Find where the given text appears and provide that cell's center as [X, Y] coordinate. 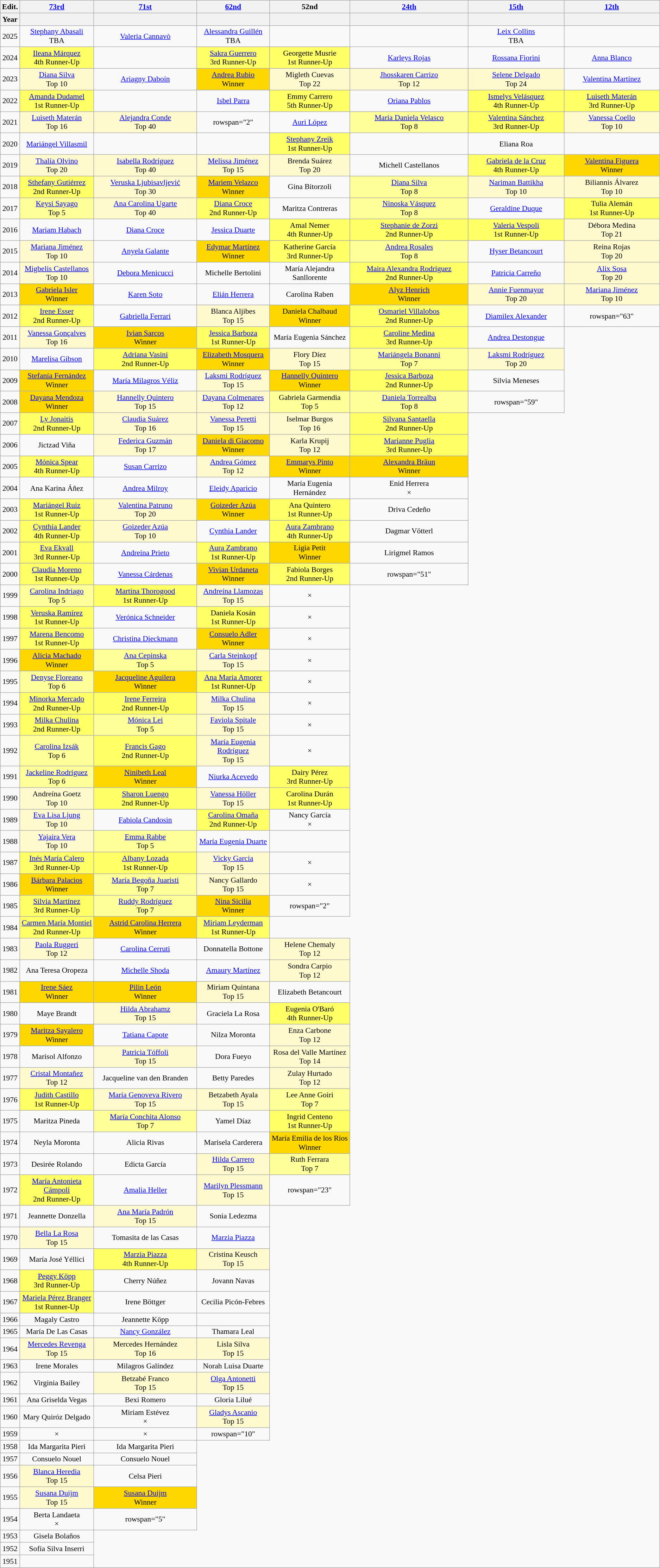
Andreína Prieto [145, 553]
Edymar MartínezWinner [233, 251]
1956 [10, 1476]
Irene Morales [57, 1366]
Mariángel Villasmil [57, 144]
Geraldine Duque [516, 208]
Milka Chulina2nd Runner-Up [57, 725]
Christina Dieckmann [145, 639]
Jessica Barboza1st Runner-Up [233, 337]
Ana CepinskaTop 5 [145, 660]
1976 [10, 1100]
Nilza Moronta [233, 1035]
Mariem VelazcoWinner [233, 187]
Graciela La Rosa [233, 1014]
1999 [10, 596]
Luiseth MateránTop 16 [57, 123]
Jhosskaren CarrizoTop 12 [409, 80]
Tatiana Capote [145, 1035]
Carla SteinkopfTop 15 [233, 660]
Marianne Puglia3rd Runner-Up [409, 445]
rowspan="59" [516, 402]
Amal Nemer4th Runner-Up [310, 230]
Cristina KeuschTop 15 [233, 1259]
María Begoña JuaristiTop 7 [145, 884]
2016 [10, 230]
1951 [10, 1561]
Nariman BattikhaTop 10 [516, 187]
Carolina Durán1st Runner-Up [310, 798]
Biliannis ÁlvarezTop 10 [612, 187]
Karleys Rojas [409, 58]
Verónica Schneider [145, 617]
Nancy González [145, 1332]
Andrea RubioWinner [233, 80]
24th [409, 7]
2004 [10, 488]
2008 [10, 402]
Yamel Díaz [233, 1121]
12th [612, 7]
María Eugenia RodríguezTop 15 [233, 751]
1986 [10, 884]
2005 [10, 467]
Cynthia Lander4th Runner-Up [57, 531]
1987 [10, 863]
Mercedes RevengaTop 15 [57, 1349]
1997 [10, 639]
1990 [10, 798]
Mary Quiróz Delgado [57, 1417]
Celsa Pieri [145, 1476]
Stephany AbasaliTBA [57, 36]
2019 [10, 165]
Keysi SayagoTop 5 [57, 208]
1995 [10, 682]
Alessandra GuillénTBA [233, 36]
Andrea Milroy [145, 488]
1959 [10, 1434]
Maritza SayaleroWinner [57, 1035]
Bárbara PalaciosWinner [57, 884]
Dagmar Vötterl [409, 531]
Valentina Martínez [612, 80]
2006 [10, 445]
Elizabeth Betancourt [310, 992]
Martina Thorogood1st Runner-Up [145, 596]
María Genoveva RiveroTop 15 [145, 1100]
Ana Carolina UgarteTop 40 [145, 208]
Amalia Heller [145, 1191]
Albany Lozada1st Runner-Up [145, 863]
Emmarys PintoWinner [310, 467]
Dayana ColmenaresTop 12 [233, 402]
Ly Jonaitis2nd Runner-Up [57, 424]
Andrea RosalesTop 8 [409, 251]
1966 [10, 1319]
Francis Gago2nd Runner-Up [145, 751]
Andreína LlamozasTop 15 [233, 596]
Vanessa HöllerTop 15 [233, 798]
Valentina FigueraWinner [612, 165]
2024 [10, 58]
Dayana MendozaWinner [57, 402]
Auri López [310, 123]
Lee Anne GoiriTop 7 [310, 1100]
Gladys AscanioTop 15 [233, 1417]
Vanessa Cárdenas [145, 575]
Gabriella Ferrari [145, 316]
Valentina PatrunoTop 20 [145, 510]
1969 [10, 1259]
Cynthia Lander [233, 531]
Irene Ferreira2nd Runner-Up [145, 703]
1989 [10, 820]
2025 [10, 36]
Diana Croce [145, 230]
Stephany Zreik1st Runner-Up [310, 144]
1981 [10, 992]
Alyz HenrichWinner [409, 294]
Dora Fueyo [233, 1057]
rowspan="23" [310, 1191]
Enza CarboneTop 12 [310, 1035]
Zulay HurtadoTop 12 [310, 1078]
Ana Teresa Oropeza [57, 970]
Susana DuijmWinner [145, 1498]
Betzabeth AyalaTop 15 [233, 1100]
Fabiola Candosin [145, 820]
1992 [10, 751]
Peggy Köpp3rd Runner-Up [57, 1281]
Ariagny Daboín [145, 80]
Luiseth Materán3rd Runner-Up [612, 101]
Marisol Alfonzo [57, 1057]
Driva Cedeño [409, 510]
2014 [10, 273]
Gabriela de la Cruz4th Runner-Up [516, 165]
María José Yéllici [57, 1259]
Donnatella Bottone [233, 949]
Stefanía FernándezWinner [57, 380]
Andrea GómezTop 12 [233, 467]
Mariángela BonanniTop 7 [409, 359]
rowspan="5" [145, 1519]
Norah Luisa Duarte [233, 1366]
Blanca HerediaTop 15 [57, 1476]
Carolina Cerruti [145, 949]
Ruddy RodríguezTop 7 [145, 906]
Reina RojasTop 20 [612, 251]
Stephanie de Zorzi2nd Runner-Up [409, 230]
2011 [10, 337]
Cecilia Picón-Febres [233, 1303]
Michell Castellanos [409, 165]
Valentina Sánchez3rd Runner-Up [516, 123]
Ana María PadrónTop 15 [145, 1216]
Karla KrupijTop 12 [310, 445]
Daniela Kosán1st Runner-Up [233, 617]
Elián Herrera [233, 294]
Lisla SilvaTop 15 [233, 1349]
Patricia TóffoliTop 15 [145, 1057]
Amaury Martínez [233, 970]
Elizabeth MosqueraWinner [233, 359]
Milka ChulinaTop 15 [233, 703]
Alix SosaTop 20 [612, 273]
Denyse FloreanoTop 6 [57, 682]
Maye Brandt [57, 1014]
Selene DelgadoTop 24 [516, 80]
Rossana Fiorini [516, 58]
Maritza Pineda [57, 1121]
rowspan="51" [409, 575]
1960 [10, 1417]
Vanessa CoelloTop 10 [612, 123]
Daniela di GiacomoWinner [233, 445]
1962 [10, 1383]
María Eugenia Duarte [233, 841]
Sakra Guerrero3rd Runner-Up [233, 58]
Gabriela GarmendiaTop 5 [310, 402]
Edit. [10, 7]
Miriam Leyderman1st Runner-Up [233, 927]
Mercedes HernándezTop 16 [145, 1349]
2023 [10, 80]
Gloria Lilué [233, 1400]
Susana DuijmTop 15 [57, 1498]
Sonia Ledezma [233, 1216]
Sharon Luengo2nd Runner-Up [145, 798]
Laksmi RodríguezTop 20 [516, 359]
Hilda AbrahamzTop 15 [145, 1014]
1974 [10, 1143]
Pilin LeónWinner [145, 992]
Iselmar BurgosTop 16 [310, 424]
2015 [10, 251]
Enid Herrera× [409, 488]
Astrid Carolina HerreraWinner [145, 927]
1953 [10, 1536]
1952 [10, 1549]
Yajaira VeraTop 10 [57, 841]
1975 [10, 1121]
Ismelys Velásquez4th Runner-Up [516, 101]
1961 [10, 1400]
Georgette Musrie1st Runner-Up [310, 58]
1971 [10, 1216]
Ninibeth LealWinner [145, 777]
1994 [10, 703]
Magaly Castro [57, 1319]
1982 [10, 970]
Dairy Pérez3rd Runner-Up [310, 777]
1978 [10, 1057]
Niurka Acevedo [233, 777]
Mariángel Ruiz1st Runner-Up [57, 510]
Jeannette Donzella [57, 1216]
Eugenia O'Baró4th Runner-Up [310, 1014]
María Eugenia Hernández [310, 488]
Isbel Parra [233, 101]
2021 [10, 123]
Alexandra BräunWinner [409, 467]
Diamilex Alexander [516, 316]
Katherine García3rd Runner-Up [310, 251]
rowspan="10" [233, 1434]
Vivian UrdanetaWinner [233, 575]
Ingrid Centeno1st Runner-Up [310, 1121]
Tomasita de las Casas [145, 1238]
Rosa del Valle MartínezTop 14 [310, 1057]
María Daniela VelascoTop 8 [409, 123]
1979 [10, 1035]
Claudia Moreno1st Runner-Up [57, 575]
Ana Karina Áñez [57, 488]
1980 [10, 1014]
1977 [10, 1078]
Alicia MachadoWinner [57, 660]
rowspan="63" [612, 316]
Vanessa GonçalvesTop 16 [57, 337]
Alicia Rivas [145, 1143]
Maritza Contreras [310, 208]
María Eugenia Sánchez [310, 337]
Milagros Galíndez [145, 1366]
Valeria Vespoli1st Runner-Up [516, 230]
Cherry Núñez [145, 1281]
2017 [10, 208]
Ana María Amorer1st Runner-Up [233, 682]
Aura Zambrano1st Runner-Up [233, 553]
Sthefany Gutiérrez2nd Runner-Up [57, 187]
2010 [10, 359]
2002 [10, 531]
52nd [310, 7]
Ivian SarcosWinner [145, 337]
Marena Bencomo1st Runner-Up [57, 639]
Irene Esser2nd Runner-Up [57, 316]
Anyela Galante [145, 251]
Fabiola Borges2nd Runner-Up [310, 575]
Olga AntonettiTop 15 [233, 1383]
Paola RuggeriTop 12 [57, 949]
Silvana Santaella2nd Runner-Up [409, 424]
Nina SiciliaWinner [233, 906]
Miriam QuintanaTop 15 [233, 992]
Mariam Habach [57, 230]
Thalía OlvinoTop 20 [57, 165]
1964 [10, 1349]
María Milagros Véliz [145, 380]
Hyser Betancourt [516, 251]
Carolina Raben [310, 294]
Silvia Martínez3rd Runner-Up [57, 906]
Irene SáezWinner [57, 992]
Caroline Medina3rd Runner-Up [409, 337]
Aura Zambrano4th Runner-Up [310, 531]
Laksmi RodríguezTop 15 [233, 380]
Adriana Vasini2nd Runner-Up [145, 359]
Anna Blanco [612, 58]
Veruska Ramírez1st Runner-Up [57, 617]
1954 [10, 1519]
Melissa JiménezTop 15 [233, 165]
Neyla Moronta [57, 1143]
María Emilia de los RíosWinner [310, 1143]
Eva Ekvall3rd Runner-Up [57, 553]
Silvia Meneses [516, 380]
62nd [233, 7]
Betzabé FrancoTop 15 [145, 1383]
Eleidy Aparicio [233, 488]
Vanessa PerettiTop 15 [233, 424]
Leix CollinsTBA [516, 36]
71st [145, 7]
Michelle Shoda [145, 970]
Desirée Rolando [57, 1164]
1965 [10, 1332]
Sofía Silva Inserri [57, 1549]
Eliana Roa [516, 144]
Migleth CuevasTop 22 [310, 80]
Helene ChemalyTop 12 [310, 949]
Miriam Estévez× [145, 1417]
1963 [10, 1366]
Diana SilvaTop 10 [57, 80]
Betty Paredes [233, 1078]
Ileana Márquez4th Runner-Up [57, 58]
Ana Quintero1st Runner-Up [310, 510]
María De Las Casas [57, 1332]
Migbelis CastellanosTop 10 [57, 273]
Diana Croce2nd Runner-Up [233, 208]
Inés María Calero3rd Runner-Up [57, 863]
Débora MedinaTop 21 [612, 230]
Patricia Carreño [516, 273]
Carolina Omaña2nd Runner-Up [233, 820]
Gina Bitorzoli [310, 187]
1985 [10, 906]
1958 [10, 1447]
2012 [10, 316]
Jessica Barboza2nd Runner-Up [409, 380]
Isabella RodríguezTop 40 [145, 165]
Carolina IzsákTop 6 [57, 751]
Minorka Mercado2nd Runner-Up [57, 703]
2000 [10, 575]
1968 [10, 1281]
Diana SilvaTop 8 [409, 187]
Emmy Carrero5th Runner-Up [310, 101]
Goizeder AzúaTop 10 [145, 531]
Berta Landaeta× [57, 1519]
Irene Böttger [145, 1303]
Mariela Pérez Branger1st Runner-Up [57, 1303]
Gisela Bolaños [57, 1536]
Jovann Navas [233, 1281]
1955 [10, 1498]
1988 [10, 841]
Cristal MontañezTop 12 [57, 1078]
Jeannette Köpp [145, 1319]
Judith Castillo1st Runner-Up [57, 1100]
1984 [10, 927]
Lirigmel Ramos [409, 553]
Jacqueline van den Branden [145, 1078]
Brenda SuárezTop 20 [310, 165]
Virginia Bailey [57, 1383]
Michelle Bertolini [233, 273]
Debora Menicucci [145, 273]
Ninoska VásquezTop 8 [409, 208]
2022 [10, 101]
Goizeder AzúaWinner [233, 510]
2007 [10, 424]
Jessica Duarte [233, 230]
2020 [10, 144]
Oriana Pablos [409, 101]
Carolina IndriagoTop 5 [57, 596]
Eva Lisa LjungTop 10 [57, 820]
Osmariel Villalobos2nd Runner-Up [409, 316]
1973 [10, 1164]
Susan Carrizo [145, 467]
Sondra CarpioTop 12 [310, 970]
Jackeline RodríguezTop 6 [57, 777]
2009 [10, 380]
1993 [10, 725]
Nancy GallardoTop 15 [233, 884]
2003 [10, 510]
Marelisa Gibson [57, 359]
1991 [10, 777]
Tulia Alemán1st Runner-Up [612, 208]
Andreína GoetzTop 10 [57, 798]
15th [516, 7]
Federica GuzmánTop 17 [145, 445]
Jacqueline AguileraWinner [145, 682]
2018 [10, 187]
Valeria Cannavò [145, 36]
Veruska LjubisavljevićTop 30 [145, 187]
Bella La RosaTop 15 [57, 1238]
Edicta García [145, 1164]
Consuelo AdlerWinner [233, 639]
Ruth FerraraTop 7 [310, 1164]
Flory DíezTop 15 [310, 359]
1970 [10, 1238]
Amanda Dudamel1st Runner-Up [57, 101]
Daniela ChalbaudWinner [310, 316]
Claudia SuárezTop 16 [145, 424]
Emma RabbeTop 5 [145, 841]
Mónica Spear4th Runner-Up [57, 467]
Hannelly QuinteroTop 15 [145, 402]
Jictzad Viña [57, 445]
Maira Alexandra Rodríguez2nd Runner-Up [409, 273]
Year [10, 19]
Hannelly QuinteroWinner [310, 380]
Hilda CarreroTop 15 [233, 1164]
Marisela Carderera [233, 1143]
73rd [57, 7]
María Antonieta Cámpoli2nd Runner-Up [57, 1191]
Karen Soto [145, 294]
1983 [10, 949]
Andrea Destongue [516, 337]
2013 [10, 294]
1967 [10, 1303]
María Conchita AlonsoTop 7 [145, 1121]
Marilyn PlessmannTop 15 [233, 1191]
Blanca AljibesTop 15 [233, 316]
Nancy García× [310, 820]
Faviola SpitaleTop 15 [233, 725]
2001 [10, 553]
Marzia Piazza [233, 1238]
Daniela TorrealbaTop 8 [409, 402]
Bexi Romero [145, 1400]
1957 [10, 1459]
1996 [10, 660]
Carmen María Montiel2nd Runner-Up [57, 927]
1972 [10, 1191]
María Alejandra Sanllorente [310, 273]
Gabriela IslerWinner [57, 294]
Marzia Piazza4th Runner-Up [145, 1259]
Vicky GarciaTop 15 [233, 863]
Thamara Leal [233, 1332]
Ligia Petit Winner [310, 553]
Annie FuenmayorTop 20 [516, 294]
Ana Griselda Vegas [57, 1400]
Mónica LeiTop 5 [145, 725]
1998 [10, 617]
Alejandra CondeTop 40 [145, 123]
